Capture the cell that displays the provided text and extract its (X, Y) central coordinate. 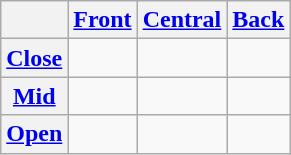
Mid (34, 96)
Open (34, 134)
Back (258, 20)
Central (182, 20)
Front (102, 20)
Close (34, 58)
